Pinpoint the cell where the given text exists, returning its (x, y) midpoint coordinate. 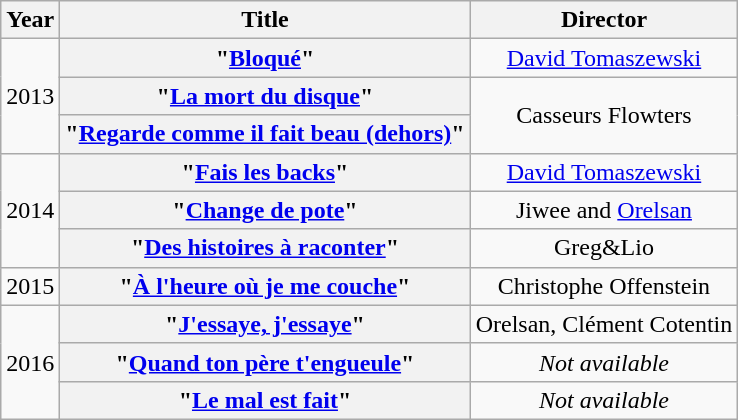
"Le mal est fait" (265, 400)
"J'essaye, j'essaye" (265, 324)
Casseurs Flowters (604, 115)
2015 (30, 286)
Orelsan, Clément Cotentin (604, 324)
Title (265, 20)
"La mort du disque" (265, 96)
"À l'heure où je me couche" (265, 286)
"Bloqué" (265, 58)
2014 (30, 210)
2013 (30, 96)
Greg&Lio (604, 248)
"Quand ton père t'engueule" (265, 362)
2016 (30, 362)
Year (30, 20)
Christophe Offenstein (604, 286)
"Change de pote" (265, 210)
"Regarde comme il fait beau (dehors)" (265, 134)
Jiwee and Orelsan (604, 210)
"Fais les backs" (265, 172)
Director (604, 20)
"Des histoires à raconter" (265, 248)
